For the text-containing cell, return its midpoint in [x, y] coordinate format. 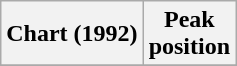
Chart (1992) [72, 34]
Peakposition [189, 34]
